Search for the cell housing the specified text and yield its [X, Y] center coordinate. 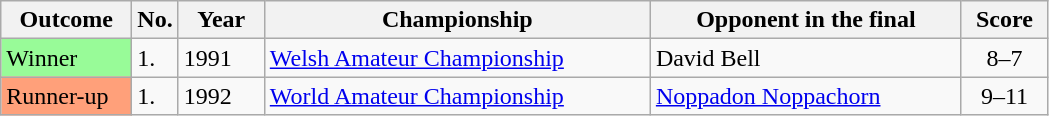
Noppadon Noppachorn [806, 96]
No. [155, 20]
World Amateur Championship [457, 96]
Winner [66, 58]
Score [1004, 20]
1991 [221, 58]
Year [221, 20]
Opponent in the final [806, 20]
1992 [221, 96]
Championship [457, 20]
Runner-up [66, 96]
8–7 [1004, 58]
9–11 [1004, 96]
Outcome [66, 20]
Welsh Amateur Championship [457, 58]
David Bell [806, 58]
